Capture the cell that displays the provided text and extract its [x, y] central coordinate. 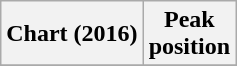
Peakposition [189, 34]
Chart (2016) [72, 34]
